Return the (X, Y) coordinate for the center point of the cell that contains the specified text.  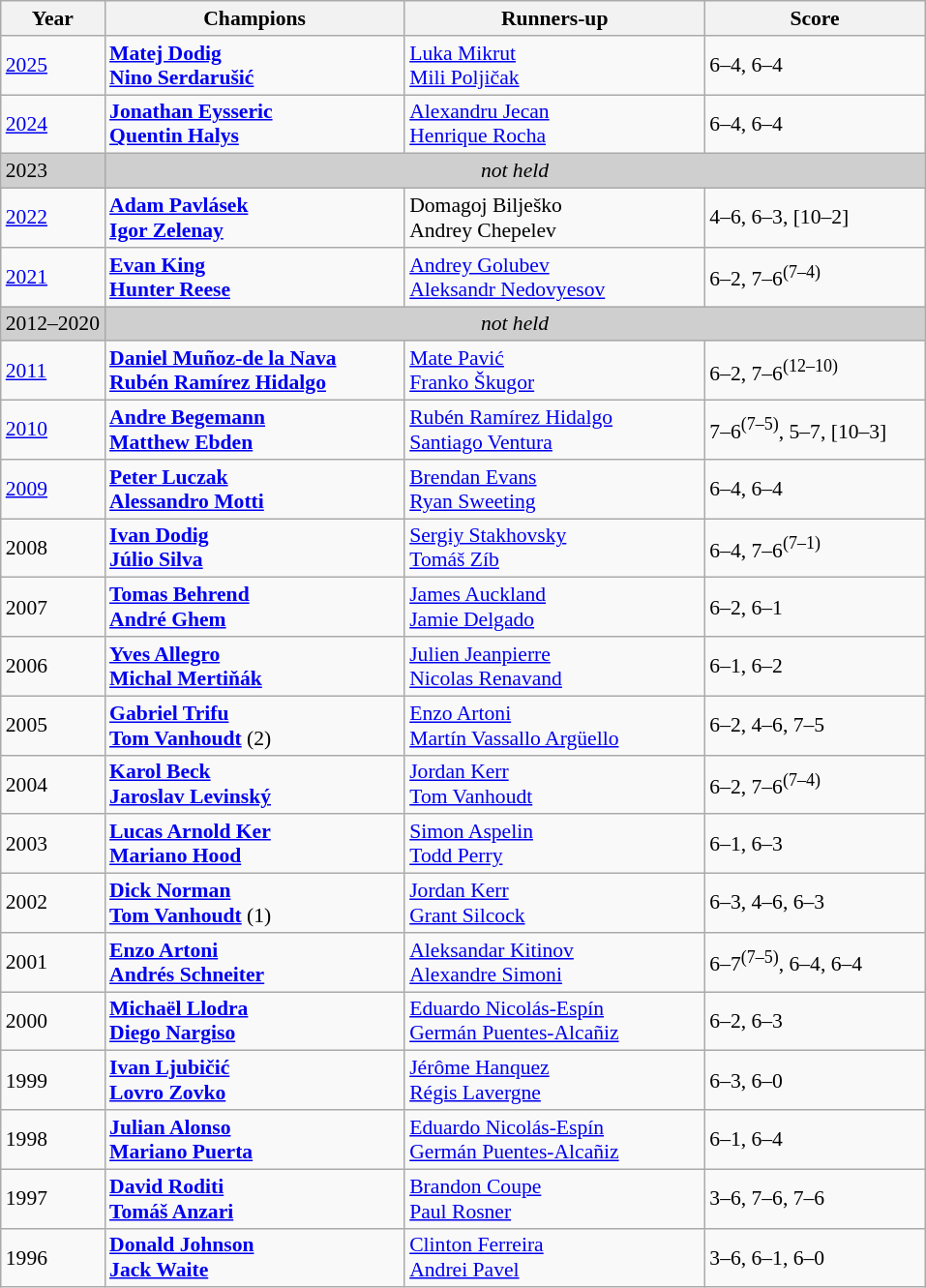
Evan King Hunter Reese (254, 277)
Mate Pavić Franko Škugor (554, 372)
2006 (52, 666)
Peter Luczak Alessandro Motti (254, 490)
Alexandru Jecan Henrique Rocha (554, 124)
Yves Allegro Michal Mertiňák (254, 666)
James Auckland Jamie Delgado (554, 608)
Julien Jeanpierre Nicolas Renavand (554, 666)
6–1, 6–4 (815, 1140)
Gabriel Trifu Tom Vanhoudt (2) (254, 726)
Jordan Kerr Tom Vanhoudt (554, 784)
2007 (52, 608)
Simon Aspelin Todd Perry (554, 844)
6–4, 7–6(7–1) (815, 548)
2024 (52, 124)
6–2, 6–3 (815, 1022)
2009 (52, 490)
1999 (52, 1080)
Donald Johnson Jack Waite (254, 1258)
2001 (52, 962)
Enzo Artoni Martín Vassallo Argüello (554, 726)
Lucas Arnold Ker Mariano Hood (254, 844)
Sergiy Stakhovsky Tomáš Zíb (554, 548)
Adam Pavlásek Igor Zelenay (254, 219)
2003 (52, 844)
Jonathan Eysseric Quentin Halys (254, 124)
2005 (52, 726)
Dick Norman Tom Vanhoudt (1) (254, 904)
7–6(7–5), 5–7, [10–3] (815, 430)
Brandon Coupe Paul Rosner (554, 1198)
2022 (52, 219)
Luka Mikrut Mili Poljičak (554, 66)
Jordan Kerr Grant Silcock (554, 904)
2008 (52, 548)
Daniel Muñoz-de la Nava Rubén Ramírez Hidalgo (254, 372)
Clinton Ferreira Andrei Pavel (554, 1258)
2012–2020 (52, 324)
Andre Begemann Matthew Ebden (254, 430)
2010 (52, 430)
2025 (52, 66)
1997 (52, 1198)
3–6, 7–6, 7–6 (815, 1198)
4–6, 6–3, [10–2] (815, 219)
2023 (52, 171)
6–2, 6–1 (815, 608)
Champions (254, 18)
6–1, 6–2 (815, 666)
Jérôme Hanquez Régis Lavergne (554, 1080)
2021 (52, 277)
6–1, 6–3 (815, 844)
2002 (52, 904)
6–3, 4–6, 6–3 (815, 904)
Rubén Ramírez Hidalgo Santiago Ventura (554, 430)
6–2, 4–6, 7–5 (815, 726)
Matej Dodig Nino Serdarušić (254, 66)
Andrey Golubev Aleksandr Nedovyesov (554, 277)
Michaël Llodra Diego Nargiso (254, 1022)
2000 (52, 1022)
1996 (52, 1258)
Year (52, 18)
Ivan Dodig Júlio Silva (254, 548)
Brendan Evans Ryan Sweeting (554, 490)
Karol Beck Jaroslav Levinský (254, 784)
3–6, 6–1, 6–0 (815, 1258)
Domagoj Bilješko Andrey Chepelev (554, 219)
2004 (52, 784)
2011 (52, 372)
6–7(7–5), 6–4, 6–4 (815, 962)
1998 (52, 1140)
Score (815, 18)
Aleksandar Kitinov Alexandre Simoni (554, 962)
6–2, 7–6(12–10) (815, 372)
Julian Alonso Mariano Puerta (254, 1140)
Enzo Artoni Andrés Schneiter (254, 962)
Ivan Ljubičić Lovro Zovko (254, 1080)
David Roditi Tomáš Anzari (254, 1198)
6–3, 6–0 (815, 1080)
Tomas Behrend André Ghem (254, 608)
Runners-up (554, 18)
